Extract the [X, Y] coordinate from the center of the cell holding the provided text.  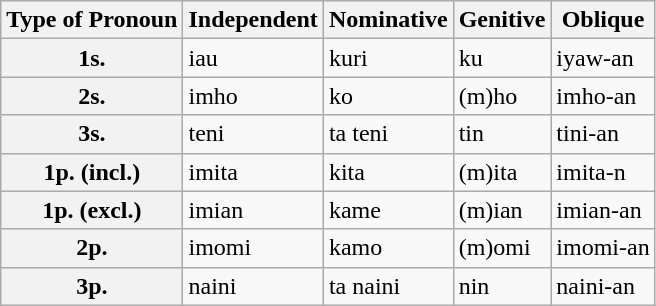
2p. [92, 248]
Type of Pronoun [92, 20]
imita [253, 172]
kita [388, 172]
kamo [388, 248]
naini-an [603, 286]
imomi [253, 248]
ta teni [388, 134]
imita-n [603, 172]
(m)ian [502, 210]
Oblique [603, 20]
Genitive [502, 20]
Nominative [388, 20]
(m)ho [502, 96]
Independent [253, 20]
kame [388, 210]
imho [253, 96]
3p. [92, 286]
ku [502, 58]
iyaw-an [603, 58]
iau [253, 58]
naini [253, 286]
3s. [92, 134]
nin [502, 286]
ta naini [388, 286]
imian-an [603, 210]
imian [253, 210]
kuri [388, 58]
(m)omi [502, 248]
1s. [92, 58]
tini-an [603, 134]
2s. [92, 96]
ko [388, 96]
(m)ita [502, 172]
1p. (incl.) [92, 172]
teni [253, 134]
tin [502, 134]
1p. (excl.) [92, 210]
imho-an [603, 96]
imomi-an [603, 248]
